Output the [X, Y] coordinate of the center of the cell containing the given text.  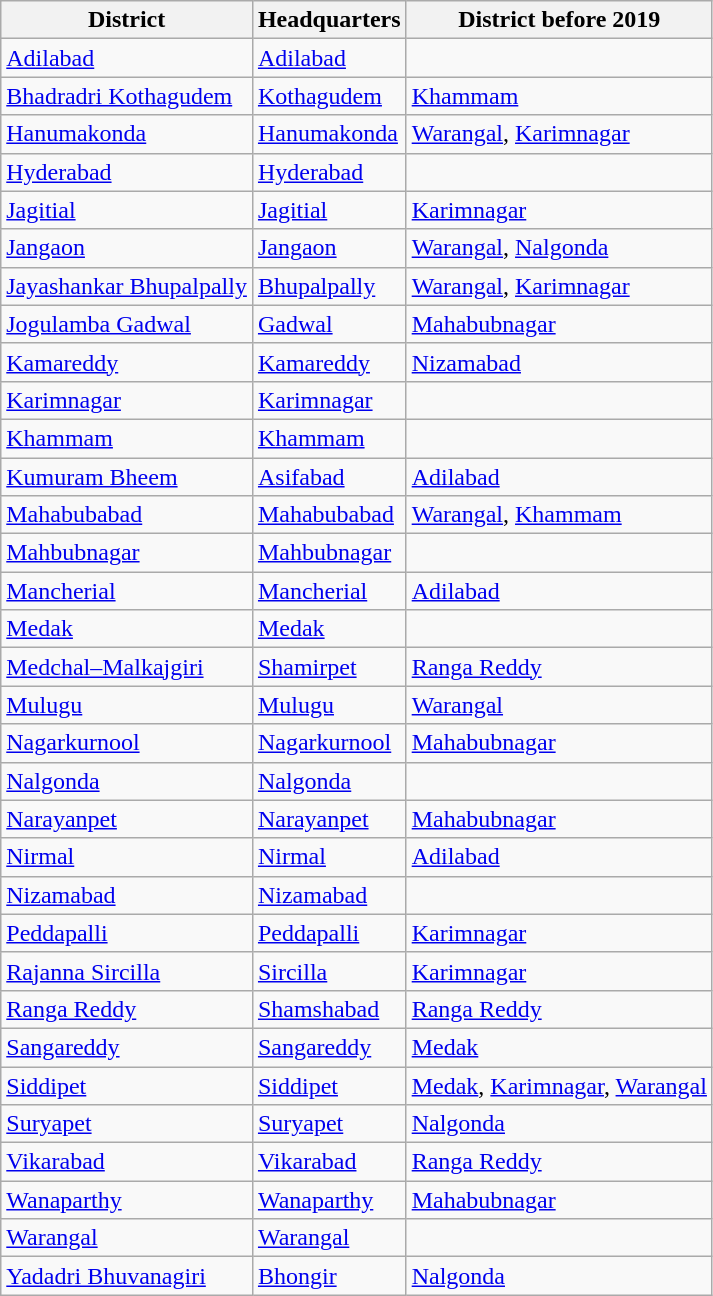
Kumuram Bheem [127, 477]
Warangal, Nalgonda [559, 248]
Medchal–Malkajgiri [127, 667]
Warangal, Khammam [559, 515]
Sircilla [329, 971]
Jogulamba Gadwal [127, 324]
Bhadradri Kothagudem [127, 96]
Bhongir [329, 1276]
Medak, Karimnagar, Warangal [559, 1085]
Bhupalpally [329, 286]
Rajanna Sircilla [127, 971]
Jayashankar Bhupalpally [127, 286]
Yadadri Bhuvanagiri [127, 1276]
District before 2019 [559, 20]
Kothagudem [329, 96]
Shamirpet [329, 667]
Headquarters [329, 20]
Gadwal [329, 324]
District [127, 20]
Asifabad [329, 477]
Shamshabad [329, 1009]
